Pinpoint the cell where the given text exists, returning its [X, Y] midpoint coordinate. 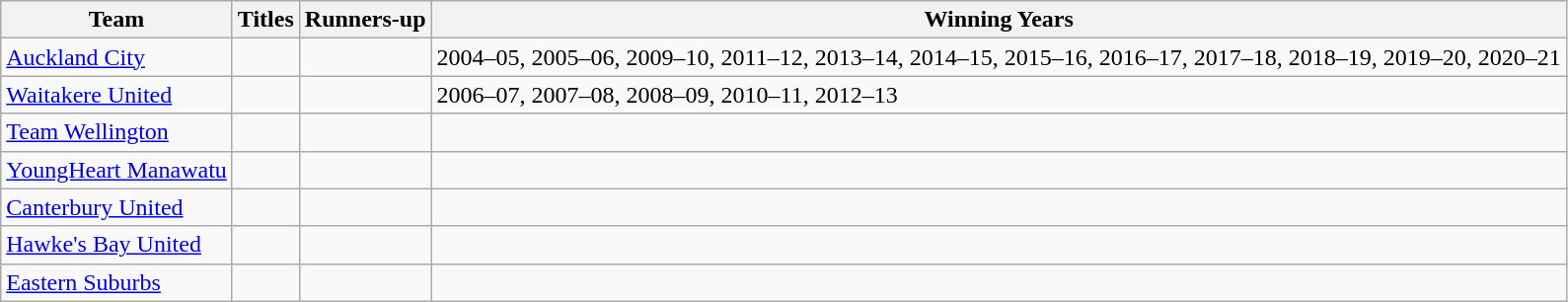
2004–05, 2005–06, 2009–10, 2011–12, 2013–14, 2014–15, 2015–16, 2016–17, 2017–18, 2018–19, 2019–20, 2020–21 [999, 57]
Team [116, 20]
Waitakere United [116, 95]
Winning Years [999, 20]
Auckland City [116, 57]
YoungHeart Manawatu [116, 170]
2006–07, 2007–08, 2008–09, 2010–11, 2012–13 [999, 95]
Eastern Suburbs [116, 282]
Hawke's Bay United [116, 245]
Runners-up [365, 20]
Titles [265, 20]
Team Wellington [116, 132]
Canterbury United [116, 207]
